Identify which cell holds the provided text, then report its [X, Y] central coordinate. 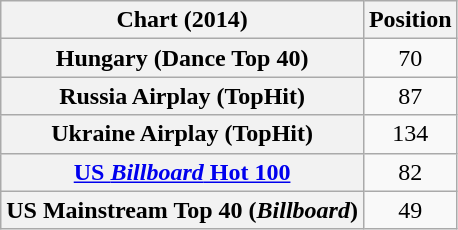
US Billboard Hot 100 [182, 172]
134 [410, 134]
87 [410, 96]
US Mainstream Top 40 (Billboard) [182, 210]
Chart (2014) [182, 20]
Hungary (Dance Top 40) [182, 58]
70 [410, 58]
Position [410, 20]
49 [410, 210]
Ukraine Airplay (TopHit) [182, 134]
Russia Airplay (TopHit) [182, 96]
82 [410, 172]
